Scan for the cell matching the given text and deliver its [x, y] coordinate at center. 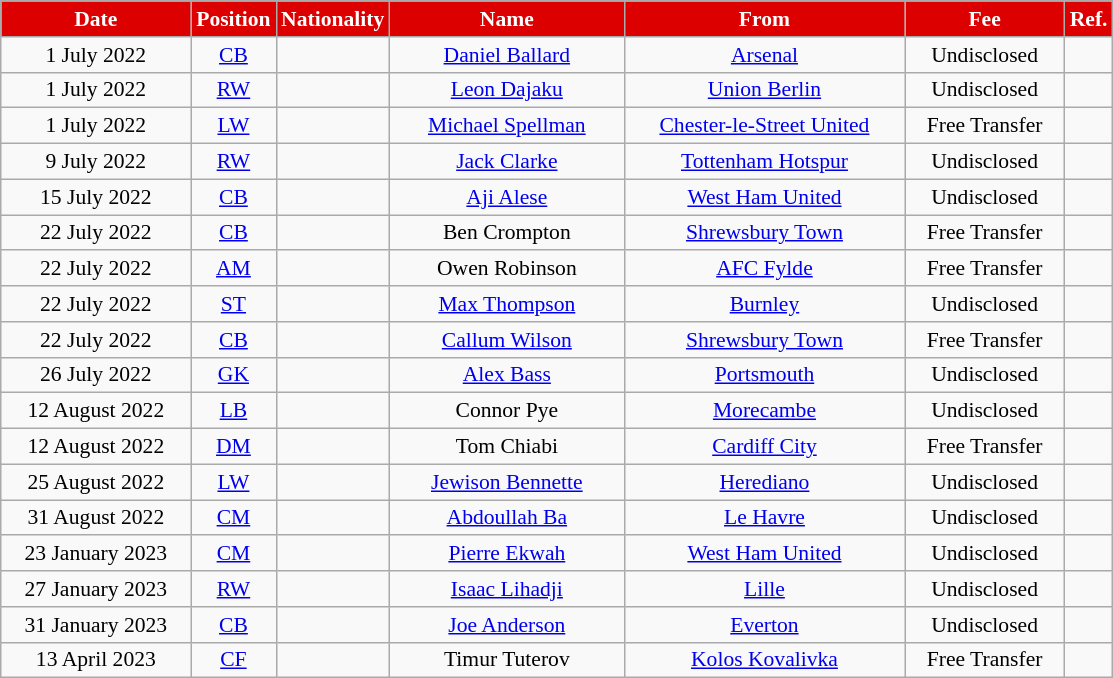
DM [234, 447]
25 August 2022 [96, 482]
Nationality [332, 19]
9 July 2022 [96, 162]
Lille [764, 589]
CF [234, 660]
Joe Anderson [506, 625]
Date [96, 19]
26 July 2022 [96, 375]
Callum Wilson [506, 340]
Aji Alese [506, 197]
27 January 2023 [96, 589]
Chester-le-Street United [764, 126]
Name [506, 19]
ST [234, 304]
23 January 2023 [96, 554]
Tom Chiabi [506, 447]
Everton [764, 625]
Fee [985, 19]
Ben Crompton [506, 233]
Daniel Ballard [506, 55]
GK [234, 375]
Max Thompson [506, 304]
31 January 2023 [96, 625]
AFC Fylde [764, 269]
13 April 2023 [96, 660]
Tottenham Hotspur [764, 162]
Isaac Lihadji [506, 589]
Portsmouth [764, 375]
31 August 2022 [96, 518]
Arsenal [764, 55]
Kolos Kovalivka [764, 660]
Position [234, 19]
15 July 2022 [96, 197]
Ref. [1089, 19]
LB [234, 411]
Pierre Ekwah [506, 554]
Alex Bass [506, 375]
Timur Tuterov [506, 660]
Burnley [764, 304]
Herediano [764, 482]
AM [234, 269]
Leon Dajaku [506, 90]
Connor Pye [506, 411]
Union Berlin [764, 90]
Abdoullah Ba [506, 518]
Le Havre [764, 518]
From [764, 19]
Morecambe [764, 411]
Jewison Bennette [506, 482]
Jack Clarke [506, 162]
Cardiff City [764, 447]
Michael Spellman [506, 126]
Owen Robinson [506, 269]
